For the text-containing cell, return its midpoint in (X, Y) coordinate format. 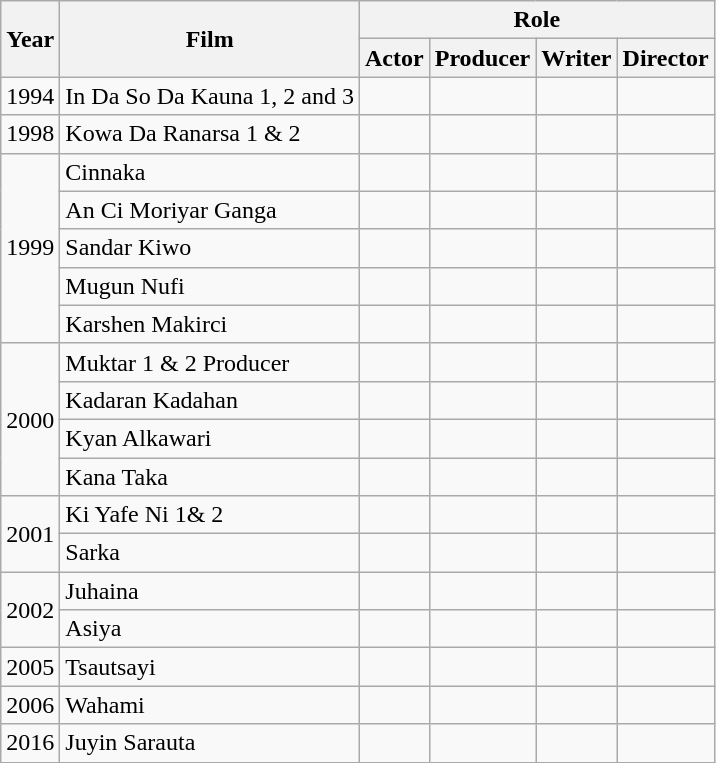
Karshen Makirci (210, 324)
Year (30, 39)
Juhaina (210, 591)
Cinnaka (210, 172)
1998 (30, 134)
Sandar Kiwo (210, 248)
2002 (30, 610)
Director (666, 58)
Muktar 1 & 2 Producer (210, 362)
Kadaran Kadahan (210, 400)
Role (536, 20)
Wahami (210, 705)
Mugun Nufi (210, 286)
Ki Yafe Ni 1& 2 (210, 515)
2006 (30, 705)
Kana Taka (210, 477)
An Ci Moriyar Ganga (210, 210)
Juyin Sarauta (210, 743)
Producer (482, 58)
2000 (30, 419)
Asiya (210, 629)
Tsautsayi (210, 667)
Actor (394, 58)
2005 (30, 667)
Writer (576, 58)
2016 (30, 743)
2001 (30, 534)
Film (210, 39)
Sarka (210, 553)
1999 (30, 248)
Kowa Da Ranarsa 1 & 2 (210, 134)
1994 (30, 96)
In Da So Da Kauna 1, 2 and 3 (210, 96)
Kyan Alkawari (210, 438)
